Detect which cell encompasses the target text, then output its (X, Y) center coordinate. 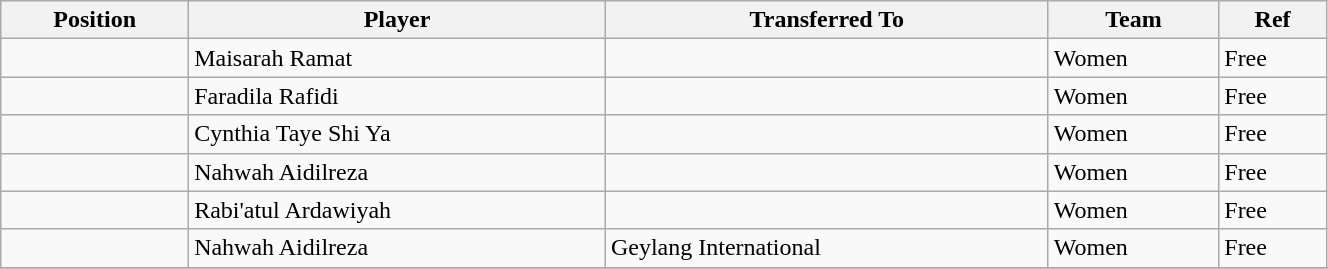
Geylang International (826, 248)
Team (1134, 20)
Position (95, 20)
Maisarah Ramat (398, 58)
Faradila Rafidi (398, 96)
Transferred To (826, 20)
Rabi'atul Ardawiyah (398, 210)
Ref (1273, 20)
Player (398, 20)
Cynthia Taye Shi Ya (398, 134)
